Determine the (X, Y) coordinate at the center of the cell enclosing the given text.  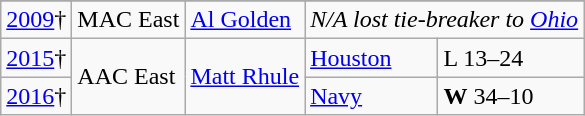
Houston (372, 58)
Navy (372, 96)
Matt Rhule (245, 77)
N/A lost tie-breaker to Ohio (444, 20)
L 13–24 (511, 58)
2015† (36, 58)
AAC East (128, 77)
W 34–10 (511, 96)
Al Golden (245, 20)
2016† (36, 96)
2009† (36, 20)
MAC East (128, 20)
